Return the [X, Y] coordinate for the center point of the cell that contains the specified text.  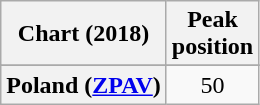
50 [212, 85]
Peakposition [212, 34]
Poland (ZPAV) [84, 85]
Chart (2018) [84, 34]
